From the cell containing the given text, extract its center point as [X, Y] coordinate. 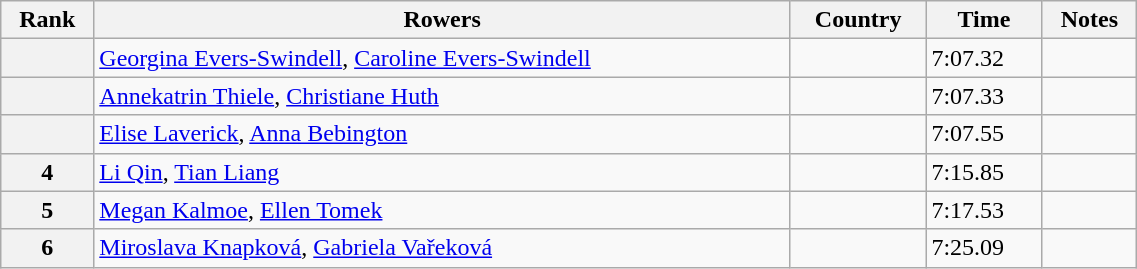
Rank [48, 20]
7:07.33 [984, 96]
7:25.09 [984, 248]
6 [48, 248]
5 [48, 210]
Notes [1090, 20]
7:17.53 [984, 210]
7:07.55 [984, 134]
Miroslava Knapková, Gabriela Vařeková [442, 248]
Annekatrin Thiele, Christiane Huth [442, 96]
7:07.32 [984, 58]
7:15.85 [984, 172]
Georgina Evers-Swindell, Caroline Evers-Swindell [442, 58]
Megan Kalmoe, Ellen Tomek [442, 210]
Rowers [442, 20]
Time [984, 20]
Li Qin, Tian Liang [442, 172]
4 [48, 172]
Country [858, 20]
Elise Laverick, Anna Bebington [442, 134]
